Scan for the cell matching the given text and deliver its [x, y] coordinate at center. 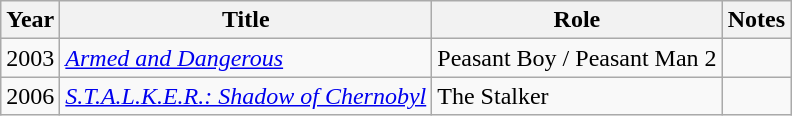
Title [246, 20]
2006 [30, 96]
Notes [756, 20]
2003 [30, 58]
S.T.A.L.K.E.R.: Shadow of Chernobyl [246, 96]
Peasant Boy / Peasant Man 2 [577, 58]
Armed and Dangerous [246, 58]
Role [577, 20]
The Stalker [577, 96]
Year [30, 20]
